Detect which cell encompasses the target text, then output its (x, y) center coordinate. 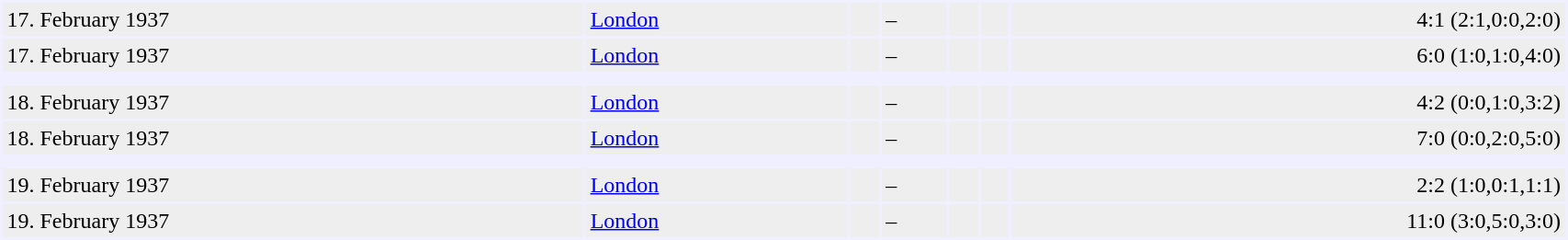
2:2 (1:0,0:1,1:1) (1288, 185)
6:0 (1:0,1:0,4:0) (1288, 55)
11:0 (3:0,5:0,3:0) (1288, 221)
7:0 (0:0,2:0,5:0) (1288, 138)
4:1 (2:1,0:0,2:0) (1288, 19)
4:2 (0:0,1:0,3:2) (1288, 102)
